Extract the (x, y) coordinate from the center of the cell holding the provided text.  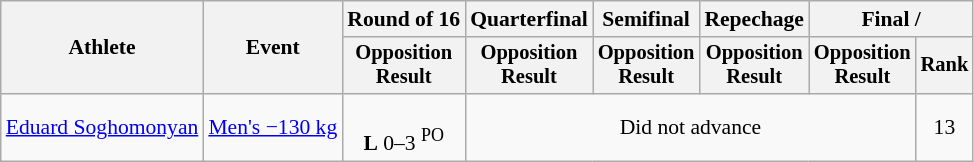
13 (945, 128)
Event (272, 48)
Athlete (102, 48)
Rank (945, 66)
Did not advance (690, 128)
L 0–3 PO (404, 128)
Repechage (754, 19)
Round of 16 (404, 19)
Final / (891, 19)
Men's −130 kg (272, 128)
Eduard Soghomonyan (102, 128)
Quarterfinal (529, 19)
Semifinal (646, 19)
